Capture the cell that displays the provided text and extract its (X, Y) central coordinate. 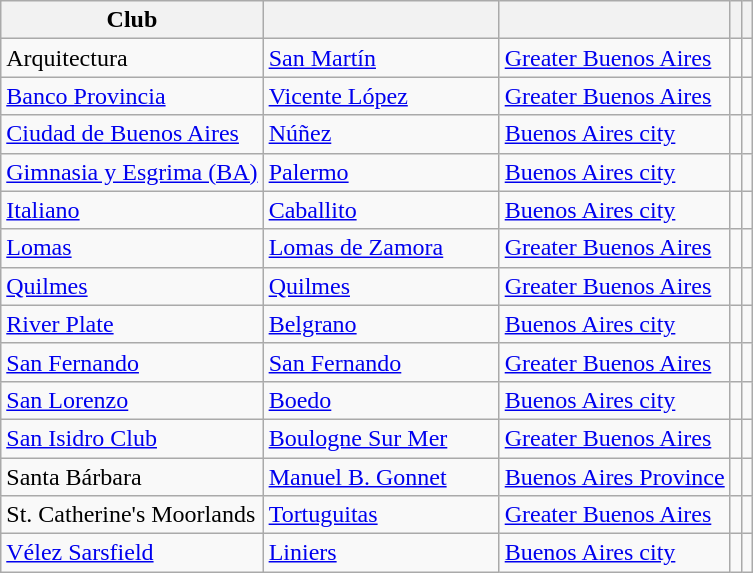
Vicente López (381, 96)
Boulogne Sur Mer (381, 438)
San Isidro Club (132, 438)
Boedo (381, 400)
San Lorenzo (132, 400)
Gimnasia y Esgrima (BA) (132, 172)
Lomas de Zamora (381, 248)
Lomas (132, 248)
Santa Bárbara (132, 477)
San Martín (381, 58)
Ciudad de Buenos Aires (132, 134)
Italiano (132, 210)
Manuel B. Gonnet (381, 477)
Tortuguitas (381, 515)
River Plate (132, 324)
Palermo (381, 172)
Buenos Aires Province (614, 477)
Liniers (381, 553)
St. Catherine's Moorlands (132, 515)
Banco Provincia (132, 96)
Vélez Sarsfield (132, 553)
Club (132, 20)
Arquitectura (132, 58)
Núñez (381, 134)
Caballito (381, 210)
Belgrano (381, 324)
